For the text-containing cell, return its midpoint in (X, Y) coordinate format. 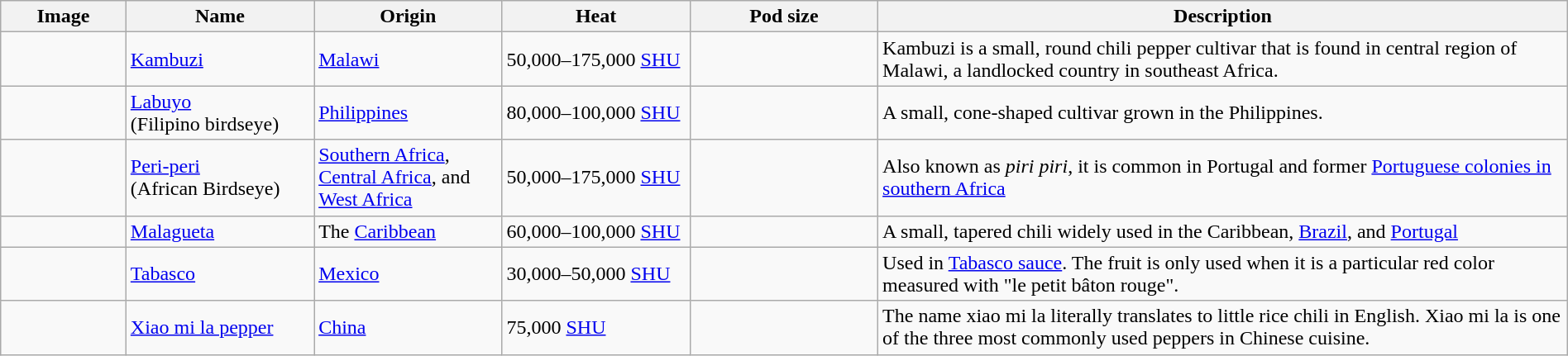
Mexico (409, 274)
80,000–100,000 SHU (595, 112)
Philippines (409, 112)
Malagueta (220, 231)
A small, cone-shaped cultivar grown in the Philippines. (1223, 112)
Name (220, 17)
Kambuzi is a small, round chili pepper cultivar that is found in central region of Malawi, a landlocked country in southeast Africa. (1223, 59)
Malawi (409, 59)
Pod size (784, 17)
Origin (409, 17)
Kambuzi (220, 59)
Image (64, 17)
Also known as piri piri, it is common in Portugal and former Portuguese colonies in southern Africa (1223, 178)
Southern Africa, Central Africa, and West Africa (409, 178)
Tabasco (220, 274)
Labuyo(Filipino birdseye) (220, 112)
Description (1223, 17)
China (409, 327)
30,000–50,000 SHU (595, 274)
Used in Tabasco sauce. The fruit is only used when it is a particular red color measured with "le petit bâton rouge". (1223, 274)
Peri-peri(African Birdseye) (220, 178)
60,000–100,000 SHU (595, 231)
Xiao mi la pepper (220, 327)
The Caribbean (409, 231)
A small, tapered chili widely used in the Caribbean, Brazil, and Portugal (1223, 231)
Heat (595, 17)
75,000 SHU (595, 327)
